Identify which cell holds the provided text, then report its [x, y] central coordinate. 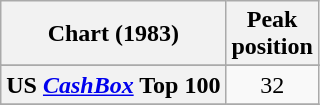
US CashBox Top 100 [114, 85]
Peakposition [272, 34]
32 [272, 85]
Chart (1983) [114, 34]
